Output the [X, Y] coordinate of the center of the cell containing the given text.  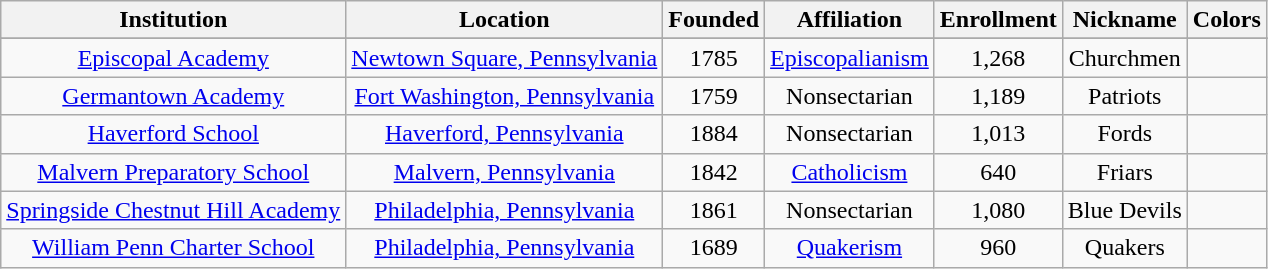
Patriots [1124, 96]
1,080 [998, 210]
Fort Washington, Pennsylvania [504, 96]
1785 [714, 58]
Colors [1226, 20]
1759 [714, 96]
Haverford School [174, 134]
Newtown Square, Pennsylvania [504, 58]
Episcopal Academy [174, 58]
1861 [714, 210]
Malvern, Pennsylvania [504, 172]
Quakers [1124, 248]
Friars [1124, 172]
Germantown Academy [174, 96]
1,013 [998, 134]
Fords [1124, 134]
Founded [714, 20]
1,189 [998, 96]
960 [998, 248]
Episcopalianism [850, 58]
Enrollment [998, 20]
1689 [714, 248]
Haverford, Pennsylvania [504, 134]
1842 [714, 172]
Blue Devils [1124, 210]
Institution [174, 20]
Affiliation [850, 20]
Churchmen [1124, 58]
Springside Chestnut Hill Academy [174, 210]
Nickname [1124, 20]
Malvern Preparatory School [174, 172]
Quakerism [850, 248]
1,268 [998, 58]
1884 [714, 134]
Location [504, 20]
Catholicism [850, 172]
640 [998, 172]
William Penn Charter School [174, 248]
